Return (X, Y) of the center of cell containing provided text 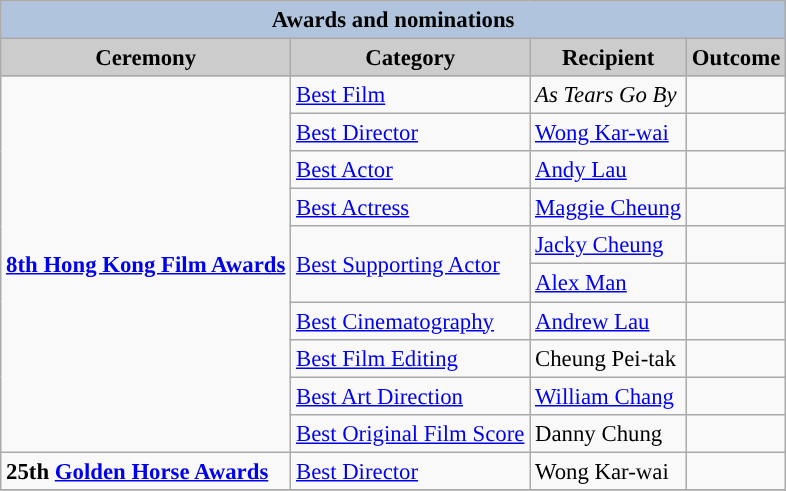
As Tears Go By (608, 95)
Cheung Pei-tak (608, 358)
Best Art Direction (410, 396)
Maggie Cheung (608, 208)
Outcome (736, 58)
Andrew Lau (608, 321)
Best Film Editing (410, 358)
Danny Chung (608, 433)
Best Cinematography (410, 321)
Category (410, 58)
William Chang (608, 396)
Best Actress (410, 208)
Best Film (410, 95)
Ceremony (146, 58)
Best Original Film Score (410, 433)
Andy Lau (608, 170)
Recipient (608, 58)
25th Golden Horse Awards (146, 471)
Best Supporting Actor (410, 264)
Awards and nominations (394, 20)
Jacky Cheung (608, 245)
Alex Man (608, 283)
Best Actor (410, 170)
8th Hong Kong Film Awards (146, 264)
